Provide the (X, Y) coordinate of the cell's center where the given text is located.  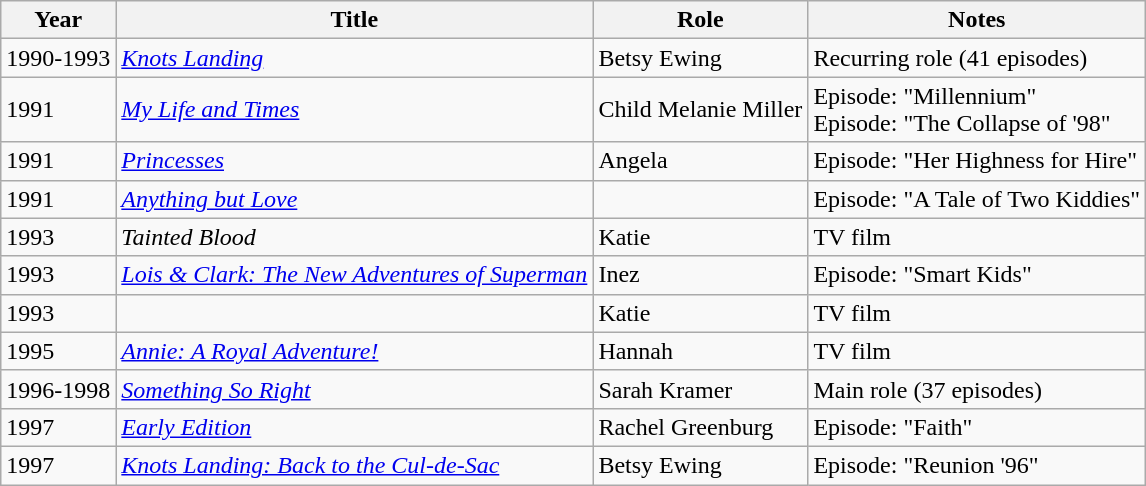
1995 (58, 351)
Sarah Kramer (700, 389)
Episode: "Millennium"Episode: "The Collapse of '98" (977, 110)
Recurring role (41 episodes) (977, 58)
Early Edition (354, 427)
Notes (977, 20)
Role (700, 20)
1990-1993 (58, 58)
Episode: "A Tale of Two Kiddies" (977, 199)
Hannah (700, 351)
Year (58, 20)
1996-1998 (58, 389)
Knots Landing: Back to the Cul-de-Sac (354, 465)
Anything but Love (354, 199)
Episode: "Her Highness for Hire" (977, 161)
Knots Landing (354, 58)
My Life and Times (354, 110)
Princesses (354, 161)
Tainted Blood (354, 237)
Lois & Clark: The New Adventures of Superman (354, 275)
Episode: "Smart Kids" (977, 275)
Rachel Greenburg (700, 427)
Something So Right (354, 389)
Inez (700, 275)
Annie: A Royal Adventure! (354, 351)
Episode: "Reunion '96" (977, 465)
Title (354, 20)
Main role (37 episodes) (977, 389)
Angela (700, 161)
Episode: "Faith" (977, 427)
Child Melanie Miller (700, 110)
